Output the (x, y) coordinate of the center of the cell containing the given text.  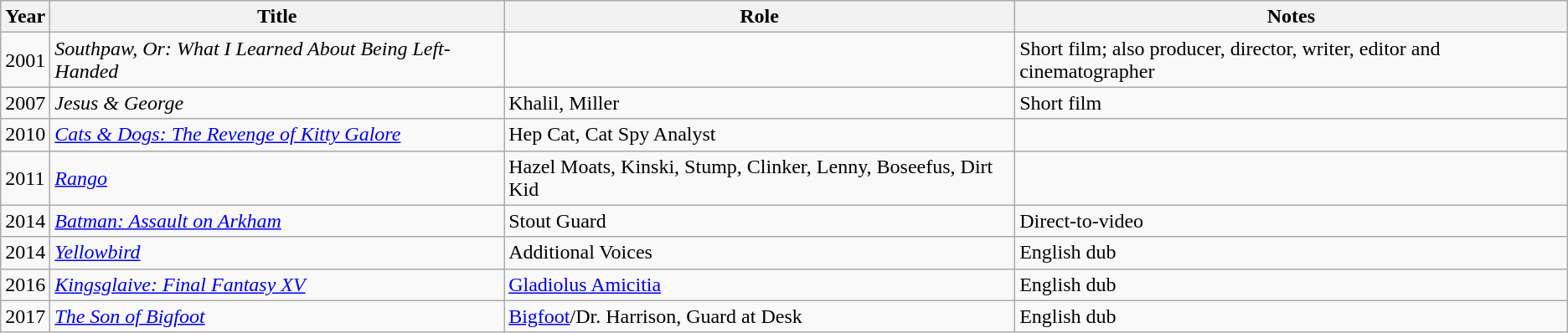
Additional Voices (760, 253)
Bigfoot/Dr. Harrison, Guard at Desk (760, 316)
2016 (25, 284)
Hep Cat, Cat Spy Analyst (760, 135)
2010 (25, 135)
2011 (25, 177)
Year (25, 17)
Cats & Dogs: The Revenge of Kitty Galore (277, 135)
Notes (1292, 17)
Kingsglaive: Final Fantasy XV (277, 284)
Short film (1292, 103)
Role (760, 17)
Batman: Assault on Arkham (277, 221)
Yellowbird (277, 253)
Jesus & George (277, 103)
Gladiolus Amicitia (760, 284)
Title (277, 17)
Rango (277, 177)
2001 (25, 60)
The Son of Bigfoot (277, 316)
Direct-to-video (1292, 221)
Hazel Moats, Kinski, Stump, Clinker, Lenny, Boseefus, Dirt Kid (760, 177)
Southpaw, Or: What I Learned About Being Left-Handed (277, 60)
Khalil, Miller (760, 103)
Short film; also producer, director, writer, editor and cinematographer (1292, 60)
2017 (25, 316)
Stout Guard (760, 221)
2007 (25, 103)
